Identify which cell holds the provided text, then report its [x, y] central coordinate. 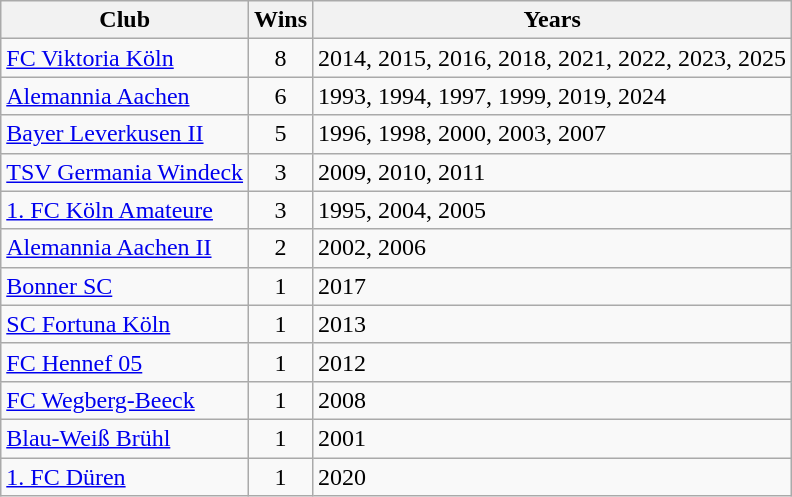
Alemannia Aachen [125, 96]
Years [552, 20]
5 [281, 134]
2020 [552, 477]
TSV Germania Windeck [125, 172]
2002, 2006 [552, 248]
2008 [552, 400]
Blau-Weiß Brühl [125, 438]
8 [281, 58]
FC Viktoria Köln [125, 58]
2001 [552, 438]
2012 [552, 362]
Bayer Leverkusen II [125, 134]
2013 [552, 324]
2014, 2015, 2016, 2018, 2021, 2022, 2023, 2025 [552, 58]
Alemannia Aachen II [125, 248]
1. FC Köln Amateure [125, 210]
Wins [281, 20]
1993, 1994, 1997, 1999, 2019, 2024 [552, 96]
SC Fortuna Köln [125, 324]
FC Wegberg-Beeck [125, 400]
FC Hennef 05 [125, 362]
Bonner SC [125, 286]
1995, 2004, 2005 [552, 210]
Club [125, 20]
1996, 1998, 2000, 2003, 2007 [552, 134]
2009, 2010, 2011 [552, 172]
2 [281, 248]
1. FC Düren [125, 477]
2017 [552, 286]
6 [281, 96]
